Detect which cell encompasses the target text, then output its [x, y] center coordinate. 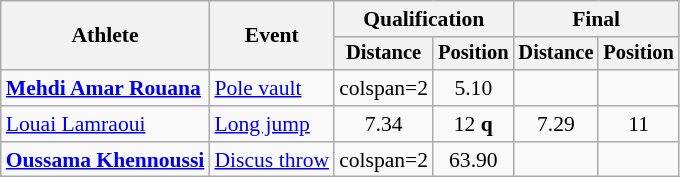
Louai Lamraoui [106, 124]
Long jump [272, 124]
colspan=2 [384, 88]
7.34 [384, 124]
Qualification [424, 19]
12 q [473, 124]
Pole vault [272, 88]
11 [638, 124]
Event [272, 36]
Mehdi Amar Rouana [106, 88]
7.29 [556, 124]
Final [596, 19]
Athlete [106, 36]
5.10 [473, 88]
